Provide the [x, y] coordinate of the cell's center where the given text is located.  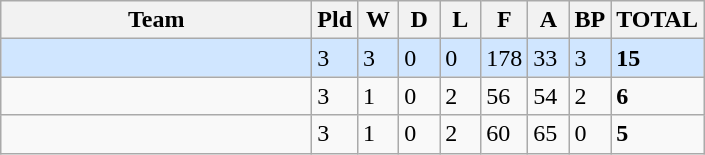
BP [590, 20]
33 [548, 58]
TOTAL [658, 20]
Pld [335, 20]
W [378, 20]
D [420, 20]
56 [504, 96]
65 [548, 134]
60 [504, 134]
L [460, 20]
5 [658, 134]
6 [658, 96]
178 [504, 58]
A [548, 20]
15 [658, 58]
F [504, 20]
54 [548, 96]
Team [156, 20]
